Search for the cell housing the specified text and yield its [X, Y] center coordinate. 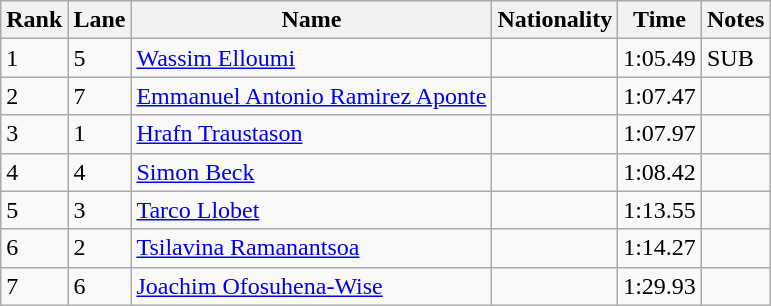
Rank [34, 20]
Tarco Llobet [312, 210]
Wassim Elloumi [312, 58]
Nationality [555, 20]
Joachim Ofosuhena-Wise [312, 286]
Emmanuel Antonio Ramirez Aponte [312, 96]
1:07.47 [660, 96]
1:05.49 [660, 58]
Tsilavina Ramanantsoa [312, 248]
Simon Beck [312, 172]
1:08.42 [660, 172]
Notes [735, 20]
Hrafn Traustason [312, 134]
1:29.93 [660, 286]
Lane [100, 20]
Time [660, 20]
1:07.97 [660, 134]
1:14.27 [660, 248]
1:13.55 [660, 210]
Name [312, 20]
SUB [735, 58]
